From the cell containing the given text, extract its center point as [x, y] coordinate. 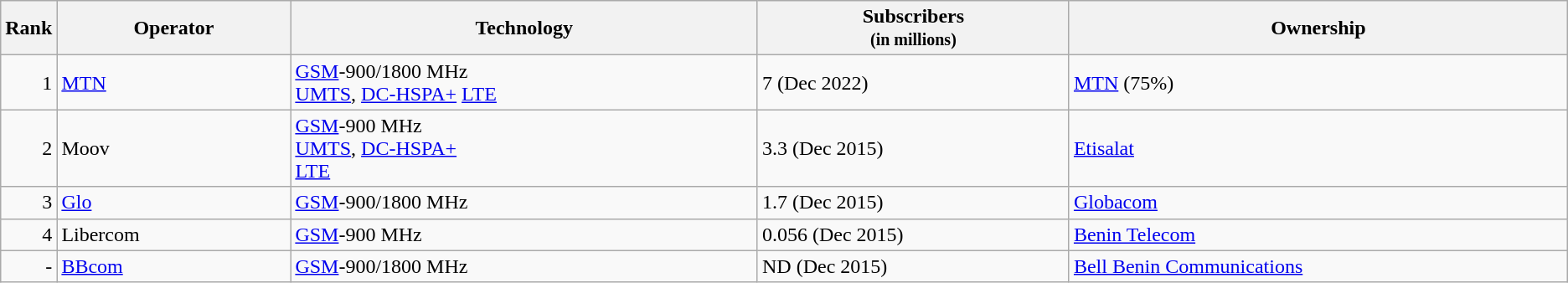
BBcom [174, 266]
Globacom [1318, 203]
7 (Dec 2022) [913, 82]
- [28, 266]
GSM-900/1800 MHzUMTS, DC-HSPA+ LTE [524, 82]
3 [28, 203]
Ownership [1318, 28]
2 [28, 148]
Technology [524, 28]
Bell Benin Communications [1318, 266]
4 [28, 234]
Subscribers(in millions) [913, 28]
Etisalat [1318, 148]
3.3 (Dec 2015) [913, 148]
Operator [174, 28]
0.056 (Dec 2015) [913, 234]
GSM-900 MHzUMTS, DC-HSPA+LTE [524, 148]
1 [28, 82]
MTN (75%) [1318, 82]
Rank [28, 28]
1.7 (Dec 2015) [913, 203]
Libercom [174, 234]
Benin Telecom [1318, 234]
GSM-900 MHz [524, 234]
Glo [174, 203]
ND (Dec 2015) [913, 266]
Moov [174, 148]
MTN [174, 82]
